Return (x, y) of the center of cell containing provided text 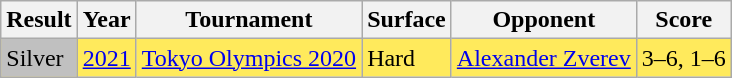
Silver (39, 58)
Year (106, 20)
Result (39, 20)
Surface (407, 20)
Score (684, 20)
Opponent (544, 20)
Tournament (248, 20)
Alexander Zverev (544, 58)
3–6, 1–6 (684, 58)
Tokyo Olympics 2020 (248, 58)
Hard (407, 58)
2021 (106, 58)
